Identify which cell holds the provided text, then report its [X, Y] central coordinate. 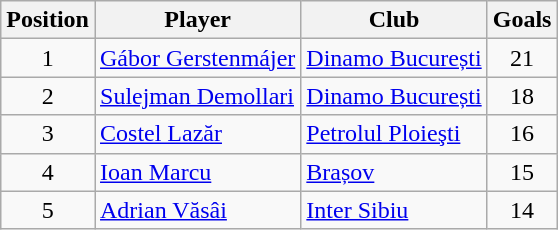
18 [522, 96]
16 [522, 134]
Petrolul Ploieşti [394, 134]
Club [394, 20]
2 [48, 96]
Brașov [394, 172]
Costel Lazăr [197, 134]
Inter Sibiu [394, 210]
14 [522, 210]
4 [48, 172]
21 [522, 58]
15 [522, 172]
Position [48, 20]
Player [197, 20]
5 [48, 210]
3 [48, 134]
Adrian Văsâi [197, 210]
1 [48, 58]
Sulejman Demollari [197, 96]
Gábor Gerstenmájer [197, 58]
Ioan Marcu [197, 172]
Goals [522, 20]
